Capture the cell that displays the provided text and extract its [X, Y] central coordinate. 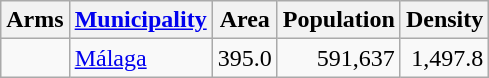
Density [444, 20]
1,497.8 [444, 58]
Municipality [140, 20]
Arms [35, 20]
Málaga [140, 58]
591,637 [338, 58]
Population [338, 20]
395.0 [244, 58]
Area [244, 20]
